Extract the [X, Y] coordinate from the center of the cell holding the provided text.  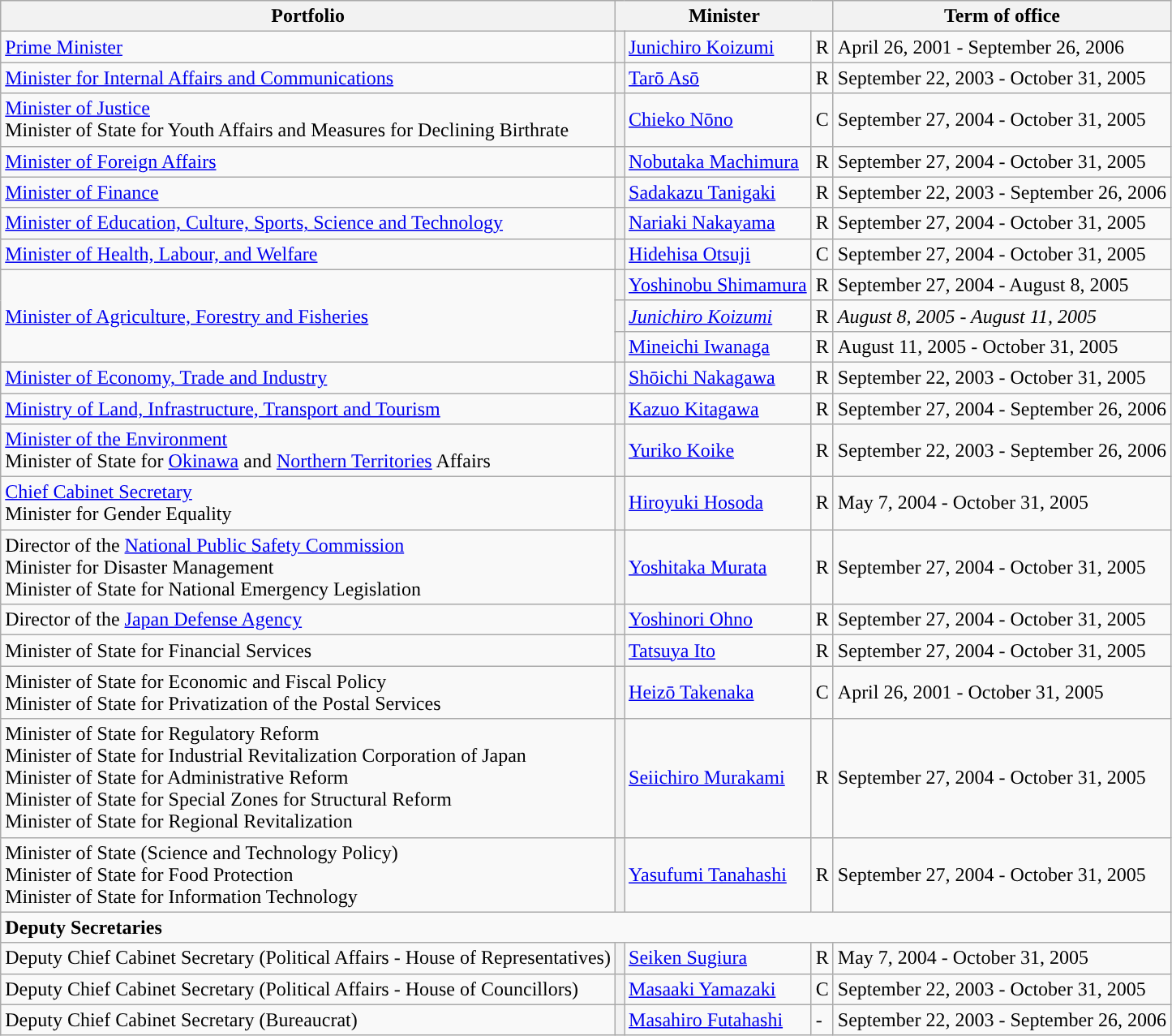
Tatsuya Ito [719, 651]
Yasufumi Tanahashi [719, 875]
September 27, 2004 - September 26, 2006 [1002, 408]
Minister of Education, Culture, Sports, Science and Technology [308, 223]
Minister of Health, Labour, and Welfare [308, 254]
Deputy Chief Cabinet Secretary (Political Affairs - House of Councillors) [308, 989]
Tarō Asō [719, 78]
September 27, 2004 - August 8, 2005 [1002, 285]
Yoshinobu Shimamura [719, 285]
Yuriko Koike [719, 451]
Masaaki Yamazaki [719, 989]
Chief Cabinet Secretary Minister for Gender Equality [308, 503]
Seiken Sugiura [719, 958]
Minister of State for Financial Services [308, 651]
April 26, 2001 - September 26, 2006 [1002, 47]
Nariaki Nakayama [719, 223]
Term of office [1002, 16]
Kazuo Kitagawa [719, 408]
Hidehisa Otsuji [719, 254]
April 26, 2001 - October 31, 2005 [1002, 693]
Hiroyuki Hosoda [719, 503]
Masahiro Futahashi [719, 1020]
Minister of the Environment Minister of State for Okinawa and Northern Territories Affairs [308, 451]
Minister for Internal Affairs and Communications [308, 78]
Prime Minister [308, 47]
- [822, 1020]
August 8, 2005 - August 11, 2005 [1002, 316]
Minister of State (Science and Technology Policy) Minister of State for Food Protection Minister of State for Information Technology [308, 875]
Minister of Economy, Trade and Industry [308, 377]
Director of the National Public Safety Commission Minister for Disaster Management Minister of State for National Emergency Legislation [308, 567]
Sadakazu Tanigaki [719, 192]
Ministry of Land, Infrastructure, Transport and Tourism [308, 408]
Yoshitaka Murata [719, 567]
Minister of State for Economic and Fiscal Policy Minister of State for Privatization of the Postal Services [308, 693]
Minister of Finance [308, 192]
Portfolio [308, 16]
Nobutaka Machimura [719, 161]
Shōichi Nakagawa [719, 377]
Deputy Chief Cabinet Secretary (Bureaucrat) [308, 1020]
Heizō Takenaka [719, 693]
Mineichi Iwanaga [719, 346]
Yoshinori Ohno [719, 620]
Chieko Nōno [719, 120]
Deputy Chief Cabinet Secretary (Political Affairs - House of Representatives) [308, 958]
Minister [723, 16]
Minister of Justice Minister of State for Youth Affairs and Measures for Declining Birthrate [308, 120]
Seiichiro Murakami [719, 778]
Minister of Agriculture, Forestry and Fisheries [308, 316]
Director of the Japan Defense Agency [308, 620]
August 11, 2005 - October 31, 2005 [1002, 346]
Minister of Foreign Affairs [308, 161]
Deputy Secretaries [586, 927]
